Scan for the cell matching the given text and deliver its (X, Y) coordinate at center. 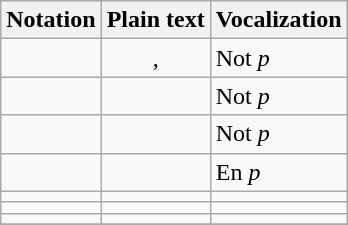
Vocalization (278, 20)
Notation (51, 20)
Plain text (156, 20)
En p (278, 172)
, (156, 58)
